Find where the given text appears and provide that cell's center as (X, Y) coordinate. 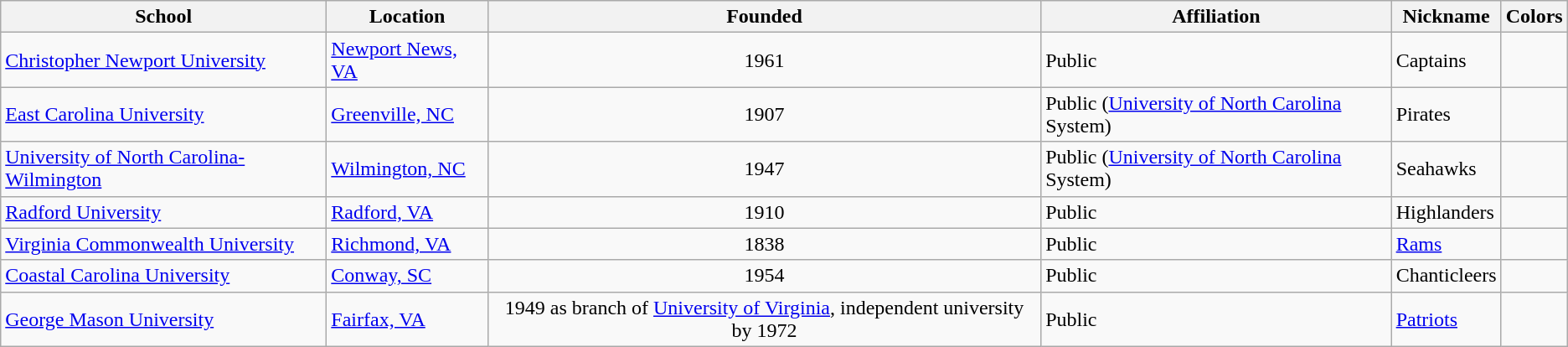
Rams (1446, 244)
1907 (764, 114)
Christopher Newport University (164, 60)
Pirates (1446, 114)
University of North Carolina-Wilmington (164, 169)
Coastal Carolina University (164, 276)
Location (407, 17)
Conway, SC (407, 276)
Wilmington, NC (407, 169)
Fairfax, VA (407, 319)
1838 (764, 244)
Greenville, NC (407, 114)
Chanticleers (1446, 276)
Founded (764, 17)
Radford University (164, 212)
Colors (1534, 17)
School (164, 17)
Affiliation (1216, 17)
1910 (764, 212)
George Mason University (164, 319)
Highlanders (1446, 212)
Radford, VA (407, 212)
1947 (764, 169)
Captains (1446, 60)
1954 (764, 276)
Patriots (1446, 319)
East Carolina University (164, 114)
1949 as branch of University of Virginia, independent university by 1972 (764, 319)
1961 (764, 60)
Seahawks (1446, 169)
Richmond, VA (407, 244)
Newport News, VA (407, 60)
Nickname (1446, 17)
Virginia Commonwealth University (164, 244)
